Extract the [X, Y] coordinate from the center of the cell holding the provided text.  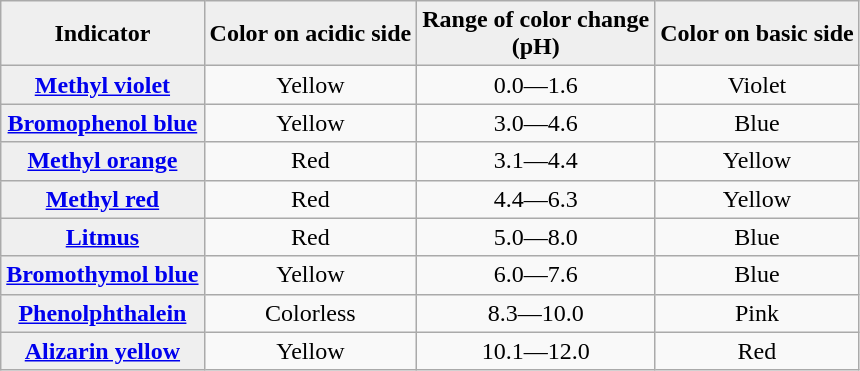
Indicator [102, 34]
Violet [758, 85]
Litmus [102, 237]
Phenolphthalein [102, 313]
Bromophenol blue [102, 123]
Methyl red [102, 199]
Color on acidic side [310, 34]
Range of color change(pH) [536, 34]
3.0—4.6 [536, 123]
10.1—12.0 [536, 351]
Methyl violet [102, 85]
8.3—10.0 [536, 313]
5.0—8.0 [536, 237]
Alizarin yellow [102, 351]
0.0—1.6 [536, 85]
3.1—4.4 [536, 161]
Color on basic side [758, 34]
Pink [758, 313]
Colorless [310, 313]
4.4—6.3 [536, 199]
Bromothymol blue [102, 275]
6.0—7.6 [536, 275]
Methyl orange [102, 161]
